For the text-containing cell, return its midpoint in [X, Y] coordinate format. 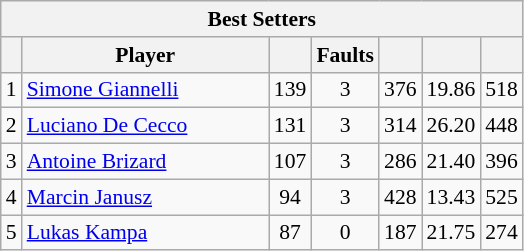
187 [400, 233]
Luciano De Cecco [146, 126]
396 [502, 162]
274 [502, 233]
Lukas Kampa [146, 233]
26.20 [452, 126]
518 [502, 90]
Best Setters [262, 19]
5 [12, 233]
131 [290, 126]
Player [146, 55]
1 [12, 90]
19.86 [452, 90]
Antoine Brizard [146, 162]
525 [502, 197]
0 [345, 233]
Marcin Janusz [146, 197]
314 [400, 126]
21.75 [452, 233]
428 [400, 197]
Faults [345, 55]
107 [290, 162]
13.43 [452, 197]
4 [12, 197]
Simone Giannelli [146, 90]
139 [290, 90]
448 [502, 126]
21.40 [452, 162]
94 [290, 197]
286 [400, 162]
376 [400, 90]
87 [290, 233]
2 [12, 126]
